Pinpoint the cell where the given text exists, returning its [x, y] midpoint coordinate. 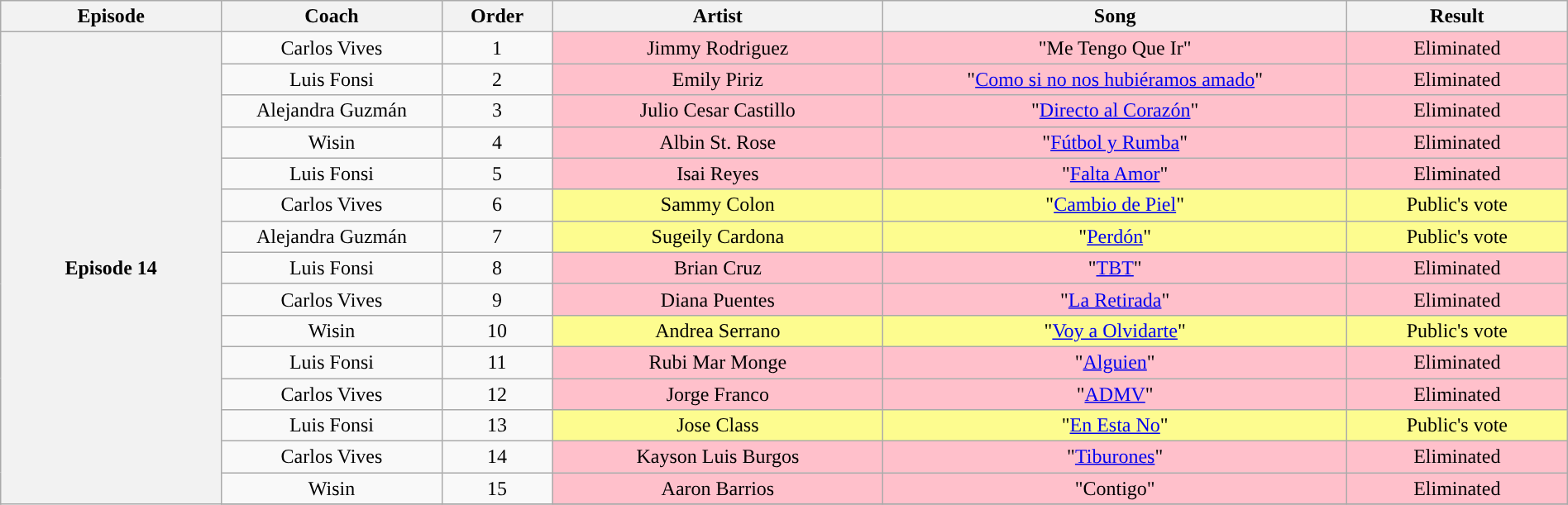
Aaron Barrios [718, 488]
"Directo al Corazón" [1115, 111]
Diana Puentes [718, 299]
Jorge Franco [718, 394]
Sugeily Cardona [718, 236]
Coach [332, 17]
13 [496, 426]
3 [496, 111]
8 [496, 268]
"Voy a Olvidarte" [1115, 331]
"En Esta No" [1115, 426]
Rubi Mar Monge [718, 362]
"Perdón" [1115, 236]
"Tiburones" [1115, 457]
14 [496, 457]
5 [496, 174]
Episode [111, 17]
"Me Tengo Que Ir" [1115, 48]
"Como si no nos hubiéramos amado" [1115, 79]
9 [496, 299]
"TBT" [1115, 268]
12 [496, 394]
Song [1115, 17]
"Fútbol y Rumba" [1115, 142]
7 [496, 236]
6 [496, 205]
Sammy Colon [718, 205]
Julio Cesar Castillo [718, 111]
Artist [718, 17]
Episode 14 [111, 268]
"Falta Amor" [1115, 174]
Emily Piriz [718, 79]
"ADMV" [1115, 394]
"Alguien" [1115, 362]
2 [496, 79]
Jose Class [718, 426]
11 [496, 362]
"Contigo" [1115, 488]
Andrea Serrano [718, 331]
"La Retirada" [1115, 299]
1 [496, 48]
Result [1457, 17]
Isai Reyes [718, 174]
Jimmy Rodriguez [718, 48]
10 [496, 331]
Order [496, 17]
Kayson Luis Burgos [718, 457]
15 [496, 488]
"Cambio de Piel" [1115, 205]
4 [496, 142]
Albin St. Rose [718, 142]
Brian Cruz [718, 268]
